Identify which cell holds the provided text, then report its [X, Y] central coordinate. 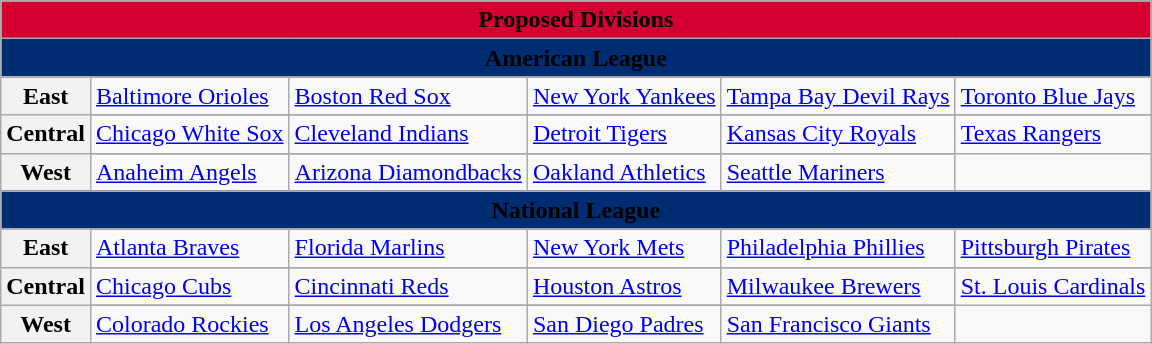
New York Mets [624, 248]
Chicago White Sox [190, 134]
Tampa Bay Devil Rays [838, 96]
Arizona Diamondbacks [408, 172]
New York Yankees [624, 96]
St. Louis Cardinals [1053, 286]
Seattle Mariners [838, 172]
Proposed Divisions [576, 20]
Florida Marlins [408, 248]
Chicago Cubs [190, 286]
Kansas City Royals [838, 134]
Oakland Athletics [624, 172]
Los Angeles Dodgers [408, 324]
Colorado Rockies [190, 324]
Cleveland Indians [408, 134]
Philadelphia Phillies [838, 248]
San Francisco Giants [838, 324]
Anaheim Angels [190, 172]
San Diego Padres [624, 324]
Baltimore Orioles [190, 96]
Detroit Tigers [624, 134]
Texas Rangers [1053, 134]
Milwaukee Brewers [838, 286]
Pittsburgh Pirates [1053, 248]
Cincinnati Reds [408, 286]
National League [576, 210]
Houston Astros [624, 286]
Toronto Blue Jays [1053, 96]
American League [576, 58]
Boston Red Sox [408, 96]
Atlanta Braves [190, 248]
